Determine the [x, y] coordinate at the center of the cell enclosing the given text.  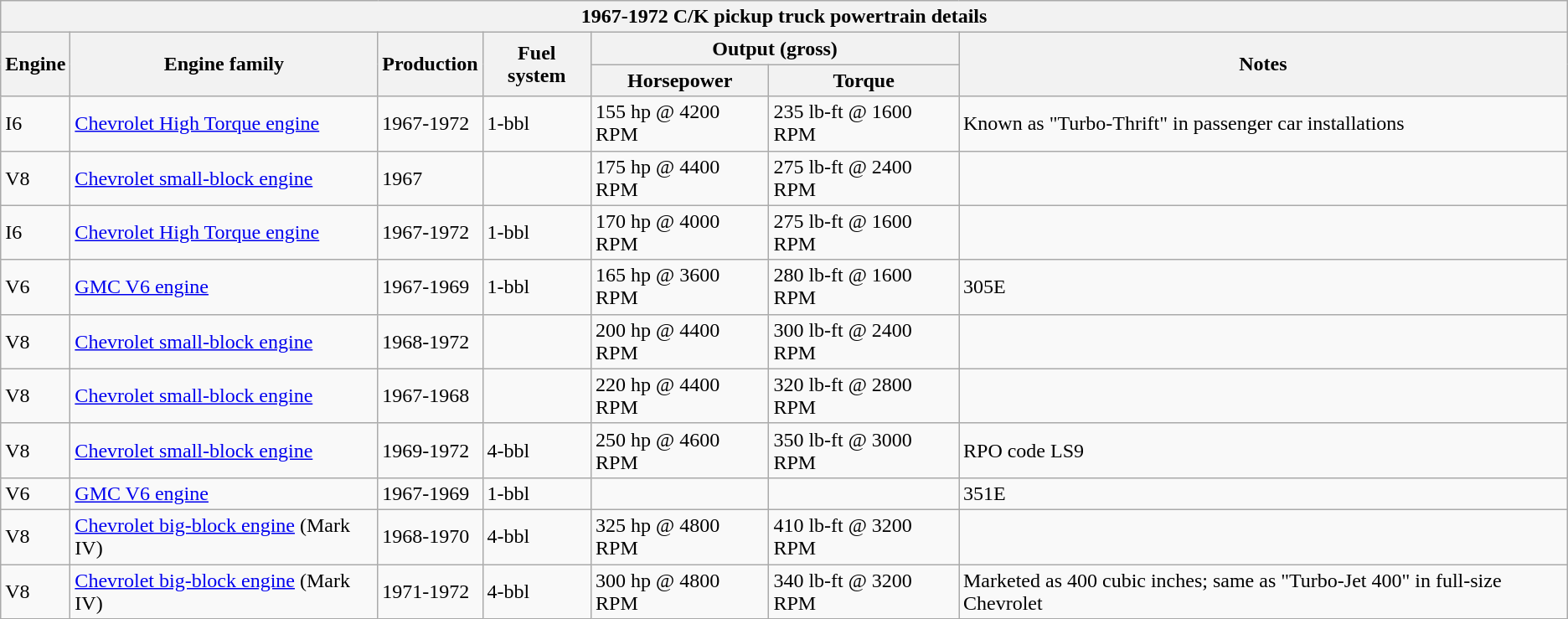
350 lb-ft @ 3000 RPM [864, 451]
300 hp @ 4800 RPM [680, 591]
410 lb-ft @ 3200 RPM [864, 536]
275 lb-ft @ 1600 RPM [864, 233]
Output (gross) [776, 49]
325 hp @ 4800 RPM [680, 536]
Fuel system [536, 64]
1967-1972 C/K pickup truck powertrain details [784, 17]
250 hp @ 4600 RPM [680, 451]
320 lb-ft @ 2800 RPM [864, 395]
Production [431, 64]
Torque [864, 80]
Notes [1263, 64]
200 hp @ 4400 RPM [680, 342]
220 hp @ 4400 RPM [680, 395]
340 lb-ft @ 3200 RPM [864, 591]
Known as "Turbo-Thrift" in passenger car installations [1263, 124]
155 hp @ 4200 RPM [680, 124]
305E [1263, 286]
1967 [431, 178]
1971-1972 [431, 591]
170 hp @ 4000 RPM [680, 233]
1967-1968 [431, 395]
Marketed as 400 cubic inches; same as "Turbo-Jet 400" in full-size Chevrolet [1263, 591]
351E [1263, 493]
275 lb-ft @ 2400 RPM [864, 178]
280 lb-ft @ 1600 RPM [864, 286]
Engine [35, 64]
RPO code LS9 [1263, 451]
175 hp @ 4400 RPM [680, 178]
1968-1970 [431, 536]
165 hp @ 3600 RPM [680, 286]
235 lb-ft @ 1600 RPM [864, 124]
1969-1972 [431, 451]
Engine family [224, 64]
1968-1972 [431, 342]
300 lb-ft @ 2400 RPM [864, 342]
Horsepower [680, 80]
